Provide the (X, Y) coordinate of the cell's center where the given text is located.  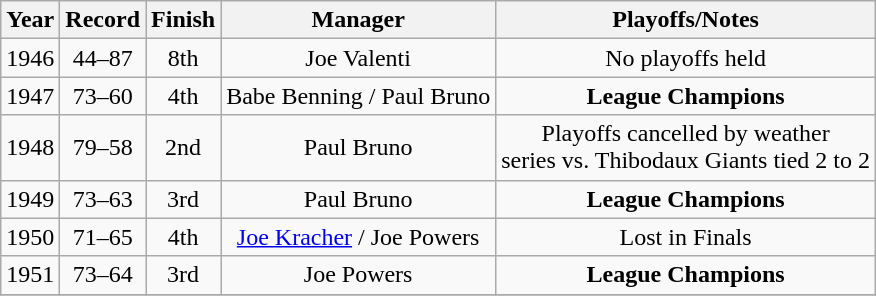
Playoffs cancelled by weatherseries vs. Thibodaux Giants tied 2 to 2 (686, 148)
Joe Valenti (358, 58)
1949 (30, 199)
1951 (30, 275)
1946 (30, 58)
Joe Kracher / Joe Powers (358, 237)
Joe Powers (358, 275)
Playoffs/Notes (686, 20)
1947 (30, 96)
44–87 (103, 58)
Manager (358, 20)
Babe Benning / Paul Bruno (358, 96)
73–63 (103, 199)
79–58 (103, 148)
1948 (30, 148)
71–65 (103, 237)
Year (30, 20)
2nd (184, 148)
1950 (30, 237)
No playoffs held (686, 58)
73–64 (103, 275)
Record (103, 20)
73–60 (103, 96)
Lost in Finals (686, 237)
Finish (184, 20)
8th (184, 58)
